Find where the given text appears and provide that cell's center as [x, y] coordinate. 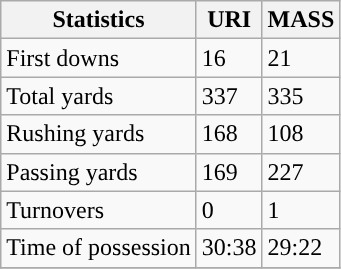
169 [229, 172]
Total yards [99, 96]
MASS [301, 20]
Passing yards [99, 172]
Turnovers [99, 210]
108 [301, 134]
Time of possession [99, 248]
168 [229, 134]
Statistics [99, 20]
30:38 [229, 248]
1 [301, 210]
0 [229, 210]
URI [229, 20]
21 [301, 58]
Rushing yards [99, 134]
227 [301, 172]
337 [229, 96]
335 [301, 96]
29:22 [301, 248]
16 [229, 58]
First downs [99, 58]
